For the text-containing cell, return its midpoint in (x, y) coordinate format. 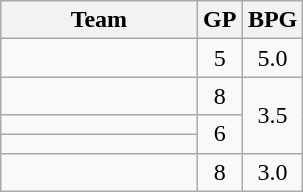
5 (220, 58)
3.0 (272, 172)
6 (220, 134)
BPG (272, 20)
GP (220, 20)
Team (99, 20)
5.0 (272, 58)
3.5 (272, 115)
